Detect which cell encompasses the target text, then output its [x, y] center coordinate. 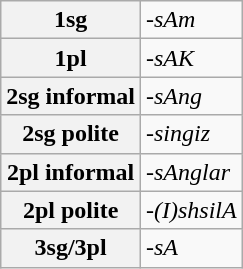
1sg [71, 20]
2pl polite [71, 210]
3sg/3pl [71, 248]
-(I)shsilA [191, 210]
-sAng [191, 96]
1pl [71, 58]
2sg polite [71, 134]
-sAm [191, 20]
2pl informal [71, 172]
-sAK [191, 58]
-singiz [191, 134]
-sAnglar [191, 172]
2sg informal [71, 96]
-sA [191, 248]
